Return the (x, y) coordinate for the center point of the cell that contains the specified text.  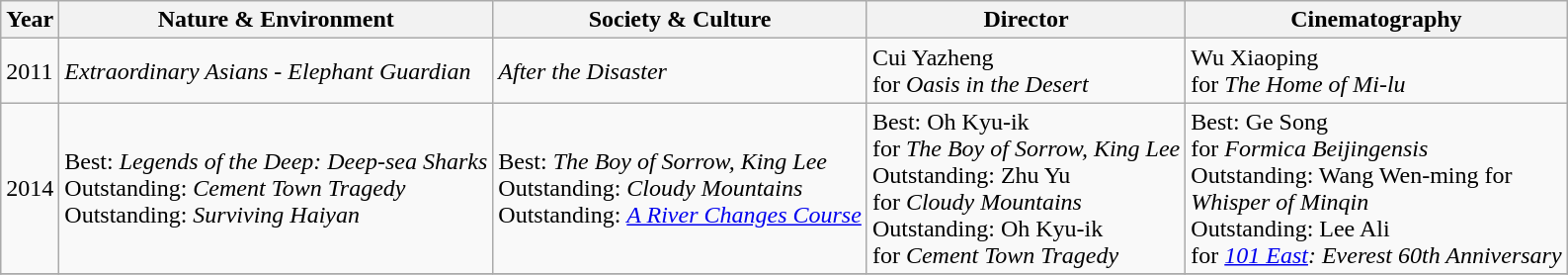
Nature & Environment (277, 20)
Director (1026, 20)
Extraordinary Asians - Elephant Guardian (277, 71)
Best: Ge Song for Formica Beijingensis Outstanding: Wang Wen-ming for Whisper of Minqin Outstanding: Lee Ali for 101 East: Everest 60th Anniversary (1376, 188)
2014 (30, 188)
Cui Yazheng for Oasis in the Desert (1026, 71)
After the Disaster (680, 71)
Best: The Boy of Sorrow, King Lee Outstanding: Cloudy Mountains Outstanding: A River Changes Course (680, 188)
Cinematography (1376, 20)
Best: Oh Kyu-ik for The Boy of Sorrow, King Lee Outstanding: Zhu Yu for Cloudy Mountains Outstanding: Oh Kyu-ik for Cement Town Tragedy (1026, 188)
Wu Xiaoping for The Home of Mi-lu (1376, 71)
Year (30, 20)
Society & Culture (680, 20)
2011 (30, 71)
Best: Legends of the Deep: Deep-sea Sharks Outstanding: Cement Town Tragedy Outstanding: Surviving Haiyan (277, 188)
